Pinpoint the cell where the given text exists, returning its [X, Y] midpoint coordinate. 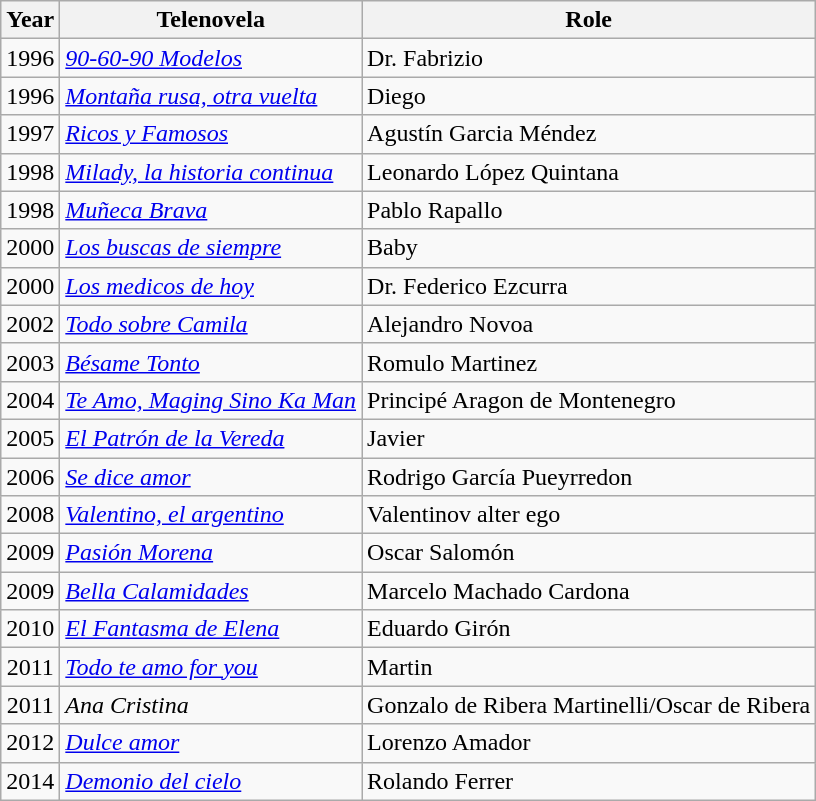
2002 [30, 324]
2012 [30, 743]
Eduardo Girón [589, 629]
Role [589, 20]
Bella Calamidades [211, 591]
Valentino, el argentino [211, 515]
Te Amo, Maging Sino Ka Man [211, 400]
Agustín Garcia Méndez [589, 134]
Ricos y Famosos [211, 134]
90-60-90 Modelos [211, 58]
Javier [589, 438]
Oscar Salomón [589, 553]
Ana Cristina [211, 705]
Valentinov alter ego [589, 515]
Lorenzo Amador [589, 743]
Todo te amo for you [211, 667]
Pablo Rapallo [589, 210]
2014 [30, 781]
Dr. Federico Ezcurra [589, 286]
Romulo Martinez [589, 362]
Principé Aragon de Montenegro [589, 400]
Diego [589, 96]
Pasión Morena [211, 553]
Marcelo Machado Cardona [589, 591]
Dr. Fabrizio [589, 58]
Demonio del cielo [211, 781]
Los buscas de siempre [211, 248]
Montaña rusa, otra vuelta [211, 96]
El Patrón de la Vereda [211, 438]
2003 [30, 362]
Martin [589, 667]
Rodrigo García Pueyrredon [589, 477]
2004 [30, 400]
Muñeca Brava [211, 210]
2006 [30, 477]
El Fantasma de Elena [211, 629]
Milady, la historia continua [211, 172]
Bésame Tonto [211, 362]
1997 [30, 134]
Telenovela [211, 20]
Dulce amor [211, 743]
Gonzalo de Ribera Martinelli/Oscar de Ribera [589, 705]
2008 [30, 515]
Year [30, 20]
Rolando Ferrer [589, 781]
Baby [589, 248]
Los medicos de hoy [211, 286]
Alejandro Novoa [589, 324]
Se dice amor [211, 477]
2005 [30, 438]
2010 [30, 629]
Todo sobre Camila [211, 324]
Leonardo López Quintana [589, 172]
